Identify which cell holds the provided text, then report its [X, Y] central coordinate. 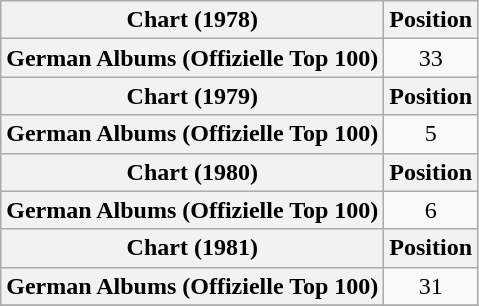
31 [431, 286]
Chart (1978) [192, 20]
5 [431, 134]
Chart (1980) [192, 172]
6 [431, 210]
33 [431, 58]
Chart (1981) [192, 248]
Chart (1979) [192, 96]
